Provide the [x, y] coordinate of the cell's center where the given text is located.  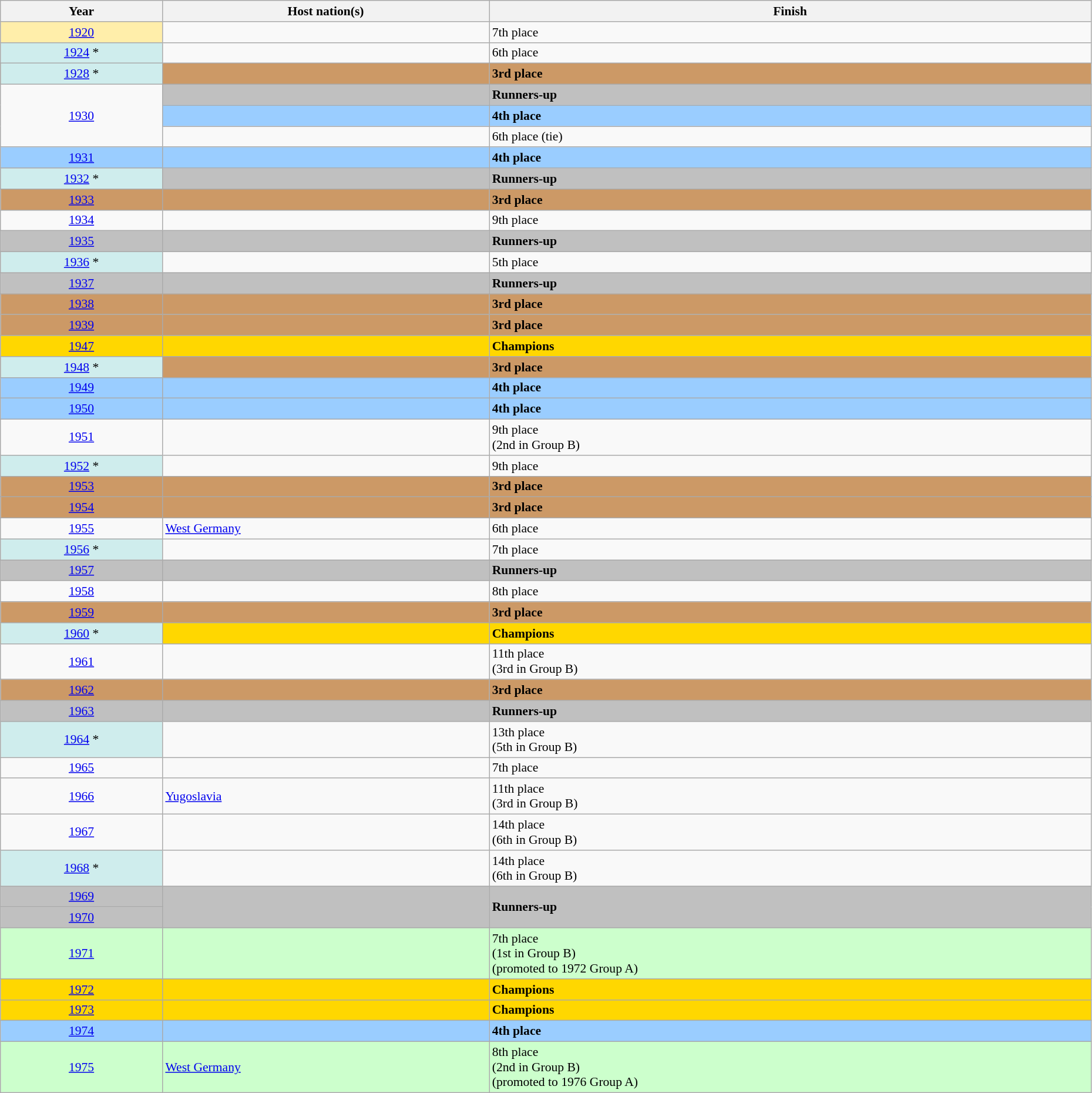
1951 [82, 437]
1973 [82, 1010]
1963 [82, 711]
1936 * [82, 263]
1924 * [82, 53]
1975 [82, 1067]
1948 * [82, 367]
5th place [791, 263]
9th place(2nd in Group B) [791, 437]
1935 [82, 242]
1933 [82, 200]
6th place (tie) [791, 137]
Host nation(s) [325, 11]
1972 [82, 990]
1931 [82, 158]
1959 [82, 612]
1938 [82, 304]
1971 [82, 953]
1932 * [82, 179]
1953 [82, 487]
1949 [82, 388]
1937 [82, 283]
1969 [82, 897]
8th place(2nd in Group B)(promoted to 1976 Group A) [791, 1067]
1966 [82, 797]
1962 [82, 690]
1970 [82, 918]
1974 [82, 1031]
1968 * [82, 869]
Year [82, 11]
1964 * [82, 739]
1920 [82, 32]
1950 [82, 409]
1955 [82, 529]
1947 [82, 346]
1954 [82, 508]
Yugoslavia [325, 797]
13th place(5th in Group B) [791, 739]
Finish [791, 11]
1952 * [82, 466]
1934 [82, 220]
1928 * [82, 74]
1961 [82, 662]
1957 [82, 571]
1960 * [82, 633]
1956 * [82, 549]
1930 [82, 116]
1967 [82, 832]
1939 [82, 326]
1958 [82, 592]
1965 [82, 768]
8th place [791, 592]
7th place(1st in Group B)(promoted to 1972 Group A) [791, 953]
